From the cell containing the given text, extract its center point as (x, y) coordinate. 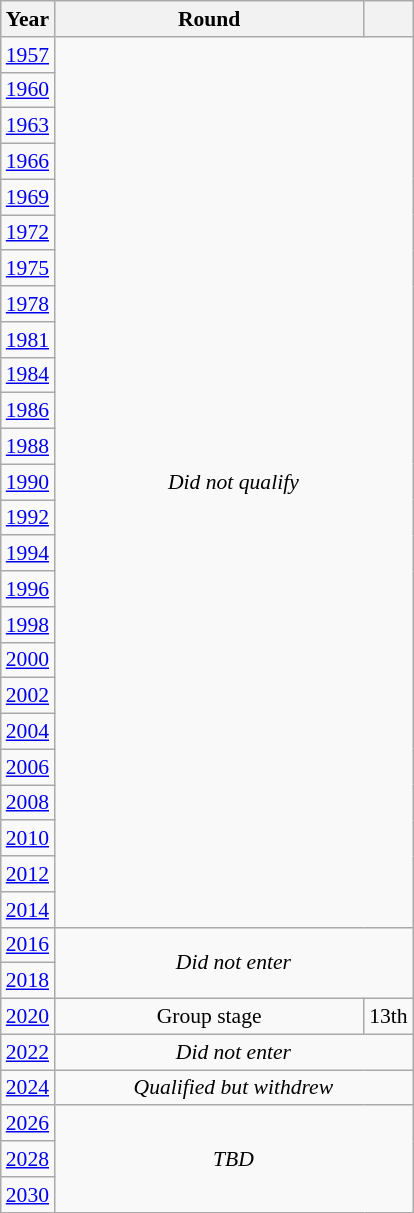
2010 (28, 839)
1969 (28, 197)
Qualified but withdrew (234, 1088)
1996 (28, 589)
2026 (28, 1124)
13th (388, 1017)
Round (209, 19)
Group stage (209, 1017)
1972 (28, 233)
Year (28, 19)
1990 (28, 482)
2002 (28, 696)
2004 (28, 732)
1975 (28, 269)
2016 (28, 945)
1960 (28, 90)
2008 (28, 803)
1978 (28, 304)
1998 (28, 625)
TBD (234, 1160)
1984 (28, 375)
1988 (28, 447)
2018 (28, 981)
1963 (28, 126)
1966 (28, 162)
1981 (28, 340)
2030 (28, 1195)
1986 (28, 411)
2028 (28, 1159)
1992 (28, 518)
1957 (28, 55)
2014 (28, 910)
2024 (28, 1088)
2012 (28, 874)
2022 (28, 1052)
Did not qualify (234, 482)
2000 (28, 660)
2020 (28, 1017)
1994 (28, 554)
2006 (28, 767)
